Return [X, Y] of the center of cell containing provided text 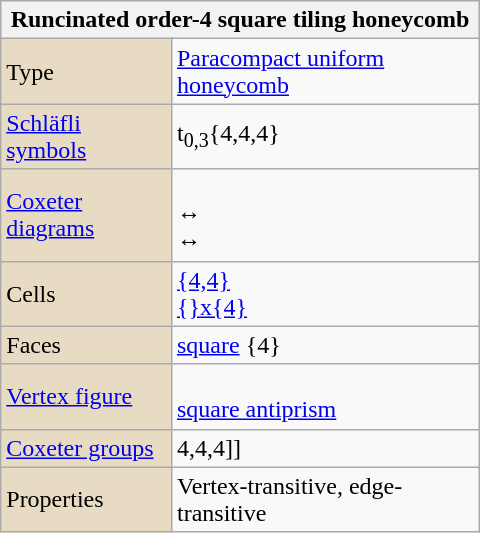
square antiprism [325, 396]
↔ ↔ [325, 215]
square {4} [325, 345]
4,4,4]] [325, 448]
Properties [86, 500]
Paracompact uniform honeycomb [325, 72]
Coxeter groups [86, 448]
Faces [86, 345]
Cells [86, 294]
Schläfli symbols [86, 136]
Vertex figure [86, 396]
Type [86, 72]
Vertex-transitive, edge-transitive [325, 500]
t0,3{4,4,4} [325, 136]
Runcinated order-4 square tiling honeycomb [240, 20]
{4,4} {}x{4} [325, 294]
Coxeter diagrams [86, 215]
